Extract the (x, y) coordinate from the center of the cell holding the provided text.  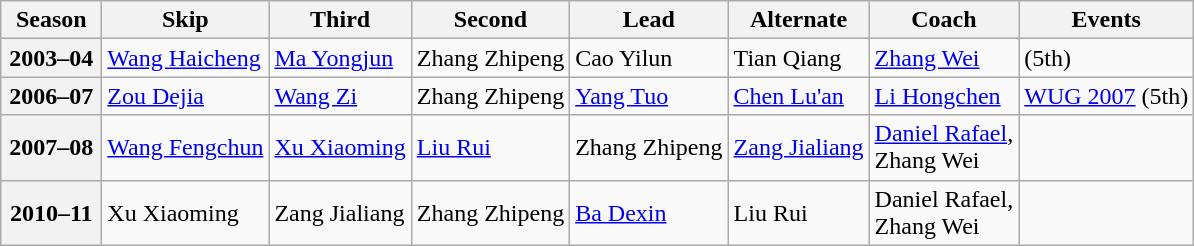
Season (52, 20)
Yang Tuo (649, 96)
Wang Zi (340, 96)
Ma Yongjun (340, 58)
2007–08 (52, 148)
Zou Dejia (186, 96)
(5th) (1106, 58)
Lead (649, 20)
Chen Lu'an (798, 96)
Second (490, 20)
Coach (944, 20)
Li Hongchen (944, 96)
Tian Qiang (798, 58)
Wang Fengchun (186, 148)
Third (340, 20)
Wang Haicheng (186, 58)
Cao Yilun (649, 58)
2010–11 (52, 212)
Zhang Wei (944, 58)
Skip (186, 20)
Alternate (798, 20)
Ba Dexin (649, 212)
2003–04 (52, 58)
WUG 2007 (5th) (1106, 96)
2006–07 (52, 96)
Events (1106, 20)
